Output the [X, Y] coordinate of the center of the cell containing the given text.  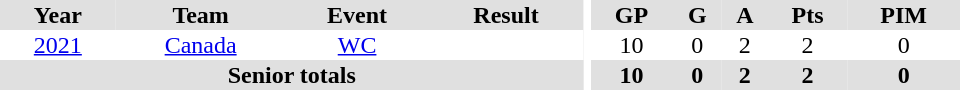
Senior totals [292, 75]
A [745, 15]
Event [358, 15]
Canada [201, 45]
Year [58, 15]
Team [201, 15]
2021 [58, 45]
GP [631, 15]
Pts [808, 15]
Result [506, 15]
G [698, 15]
WC [358, 45]
PIM [904, 15]
